Detect which cell encompasses the target text, then output its (x, y) center coordinate. 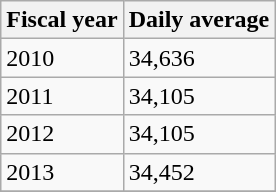
2012 (62, 134)
Daily average (199, 20)
Fiscal year (62, 20)
2010 (62, 58)
34,452 (199, 172)
2011 (62, 96)
2013 (62, 172)
34,636 (199, 58)
